Scan for the cell matching the given text and deliver its (x, y) coordinate at center. 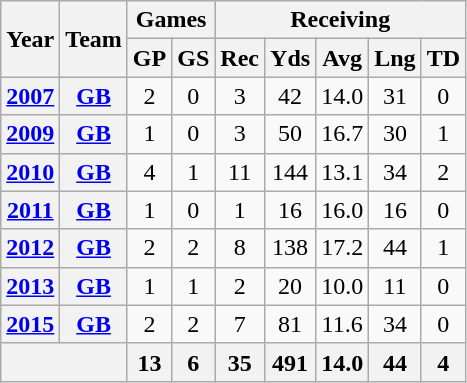
Avg (342, 58)
2010 (30, 172)
2007 (30, 96)
50 (290, 134)
2011 (30, 210)
Lng (395, 58)
8 (240, 248)
16.7 (342, 134)
138 (290, 248)
491 (290, 362)
17.2 (342, 248)
144 (290, 172)
11.6 (342, 324)
2009 (30, 134)
TD (443, 58)
Rec (240, 58)
20 (290, 286)
81 (290, 324)
2015 (30, 324)
Games (170, 20)
35 (240, 362)
2012 (30, 248)
Yds (290, 58)
Year (30, 39)
Receiving (340, 20)
6 (194, 362)
42 (290, 96)
30 (395, 134)
2013 (30, 286)
GP (149, 58)
7 (240, 324)
31 (395, 96)
16.0 (342, 210)
Team (94, 39)
13 (149, 362)
10.0 (342, 286)
GS (194, 58)
13.1 (342, 172)
